Search for the cell housing the specified text and yield its [x, y] center coordinate. 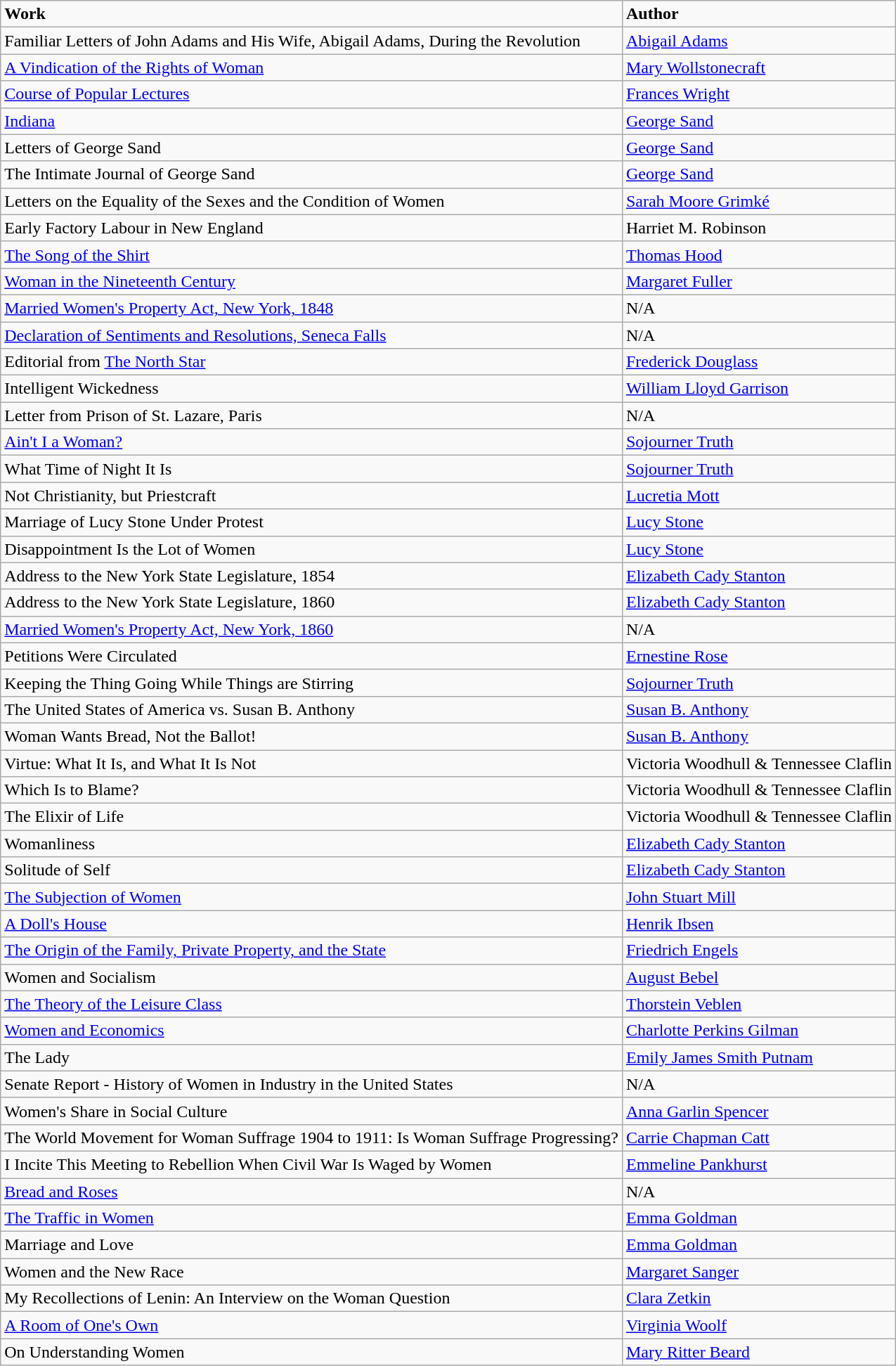
Address to the New York State Legislature, 1854 [312, 576]
The Elixir of Life [312, 817]
Woman Wants Bread, Not the Ballot! [312, 736]
Marriage of Lucy Stone Under Protest [312, 522]
The Subjection of Women [312, 897]
Womanliness [312, 844]
Friedrich Engels [759, 951]
The Traffic in Women [312, 1218]
A Room of One's Own [312, 1325]
Early Factory Labour in New England [312, 228]
Bread and Roses [312, 1192]
Declaration of Sentiments and Resolutions, Seneca Falls [312, 335]
Letter from Prison of St. Lazare, Paris [312, 415]
Course of Popular Lectures [312, 94]
Virginia Woolf [759, 1325]
Married Women's Property Act, New York, 1848 [312, 308]
On Understanding Women [312, 1352]
Women and Socialism [312, 977]
A Doll's House [312, 924]
August Bebel [759, 977]
Women's Share in Social Culture [312, 1111]
Thorstein Veblen [759, 1004]
Abigail Adams [759, 41]
I Incite This Meeting to Rebellion When Civil War Is Waged by Women [312, 1164]
Editorial from The North Star [312, 362]
Carrie Chapman Catt [759, 1138]
Disappointment Is the Lot of Women [312, 549]
A Vindication of the Rights of Woman [312, 67]
Charlotte Perkins Gilman [759, 1031]
Emmeline Pankhurst [759, 1164]
Thomas Hood [759, 254]
The Theory of the Leisure Class [312, 1004]
Anna Garlin Spencer [759, 1111]
John Stuart Mill [759, 897]
The World Movement for Woman Suffrage 1904 to 1911: Is Woman Suffrage Progressing? [312, 1138]
Letters of George Sand [312, 148]
Solitude of Self [312, 870]
Married Women's Property Act, New York, 1860 [312, 629]
Virtue: What It Is, and What It Is Not [312, 763]
Clara Zetkin [759, 1299]
Sarah Moore Grimké [759, 201]
The United States of America vs. Susan B. Anthony [312, 709]
The Origin of the Family, Private Property, and the State [312, 951]
Letters on the Equality of the Sexes and the Condition of Women [312, 201]
Frederick Douglass [759, 362]
Familiar Letters of John Adams and His Wife, Abigail Adams, During the Revolution [312, 41]
Margaret Fuller [759, 281]
Woman in the Nineteenth Century [312, 281]
Ernestine Rose [759, 656]
Emily James Smith Putnam [759, 1057]
Keeping the Thing Going While Things are Stirring [312, 683]
The Lady [312, 1057]
Mary Ritter Beard [759, 1352]
Women and the New Race [312, 1272]
Ain't I a Woman? [312, 442]
Harriet M. Robinson [759, 228]
The Song of the Shirt [312, 254]
Not Christianity, but Priestcraft [312, 496]
William Lloyd Garrison [759, 389]
Which Is to Blame? [312, 790]
Petitions Were Circulated [312, 656]
Marriage and Love [312, 1245]
Mary Wollstonecraft [759, 67]
Intelligent Wickedness [312, 389]
What Time of Night It Is [312, 469]
The Intimate Journal of George Sand [312, 174]
Indiana [312, 121]
Henrik Ibsen [759, 924]
Work [312, 14]
Senate Report - History of Women in Industry in the United States [312, 1084]
Margaret Sanger [759, 1272]
Frances Wright [759, 94]
Address to the New York State Legislature, 1860 [312, 603]
My Recollections of Lenin: An Interview on the Woman Question [312, 1299]
Lucretia Mott [759, 496]
Author [759, 14]
Women and Economics [312, 1031]
